Output the [X, Y] coordinate of the center of the cell containing the given text.  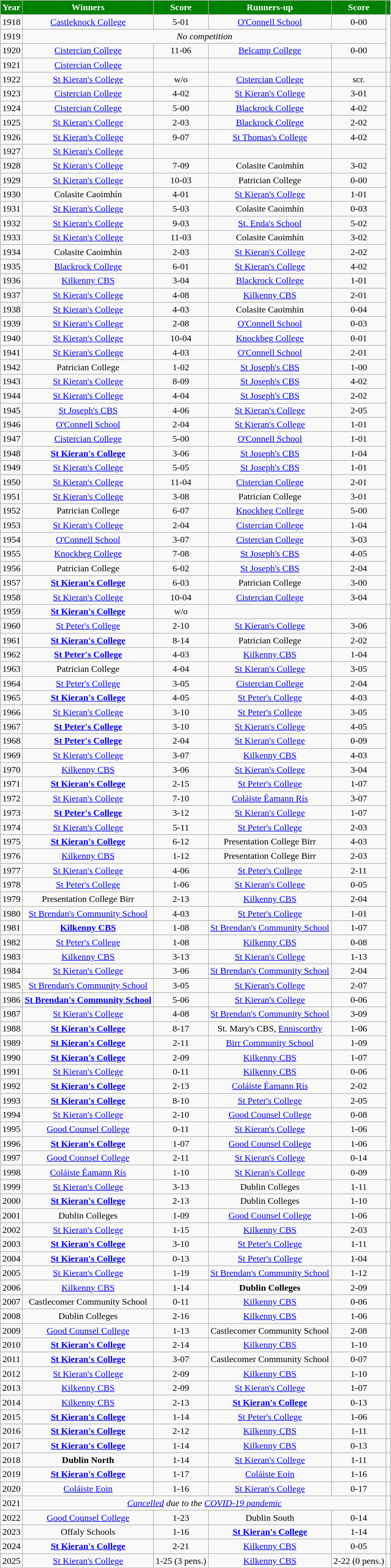
0-17 [358, 1489]
2005 [11, 1273]
5-02 [358, 223]
1998 [11, 1172]
2014 [11, 1403]
1982 [11, 942]
2025 [11, 1561]
1958 [11, 597]
8-14 [181, 640]
6-12 [181, 841]
St. Enda's School [270, 223]
1-02 [181, 367]
0-07 [358, 1359]
1994 [11, 1115]
2000 [11, 1201]
1-23 [181, 1517]
2011 [11, 1359]
2008 [11, 1316]
1962 [11, 655]
1-17 [181, 1474]
1954 [11, 540]
1944 [11, 396]
2-21 [181, 1546]
2024 [11, 1546]
10-03 [181, 180]
1924 [11, 108]
1927 [11, 151]
1978 [11, 885]
7-10 [181, 798]
1968 [11, 741]
1920 [11, 51]
1990 [11, 1057]
1940 [11, 338]
1952 [11, 511]
1966 [11, 712]
1995 [11, 1129]
2016 [11, 1431]
4-01 [181, 195]
6-02 [181, 568]
1955 [11, 554]
1985 [11, 985]
6-03 [181, 583]
8-10 [181, 1101]
1941 [11, 353]
1-25 (3 pens.) [181, 1561]
3-09 [358, 1014]
1971 [11, 784]
1935 [11, 266]
Belcamp College [270, 51]
7-08 [181, 554]
1992 [11, 1086]
2018 [11, 1460]
1921 [11, 65]
Dublin South [270, 1517]
3-00 [358, 583]
2-12 [181, 1431]
1945 [11, 410]
Cancelled due to the COVID-19 pandemic [205, 1503]
1977 [11, 870]
5-03 [181, 209]
1937 [11, 295]
1926 [11, 137]
3-03 [358, 540]
1983 [11, 957]
0-01 [358, 338]
1939 [11, 324]
1981 [11, 928]
Winners [88, 8]
1988 [11, 1028]
9-03 [181, 223]
2021 [11, 1503]
7-09 [181, 165]
2001 [11, 1215]
1980 [11, 914]
1922 [11, 79]
5-01 [181, 22]
1-00 [358, 367]
1957 [11, 583]
1930 [11, 195]
3-12 [181, 813]
1960 [11, 626]
Year [11, 8]
1936 [11, 281]
1973 [11, 813]
2015 [11, 1417]
2-22 (0 pens.) [358, 1561]
2-14 [181, 1345]
6-01 [181, 266]
1929 [11, 180]
11-04 [181, 482]
2-16 [181, 1316]
1931 [11, 209]
5-05 [181, 468]
1934 [11, 252]
Castleknock College [88, 22]
0-04 [358, 309]
2006 [11, 1287]
1976 [11, 856]
1997 [11, 1158]
1949 [11, 468]
1987 [11, 1014]
1965 [11, 698]
1967 [11, 727]
1928 [11, 165]
1993 [11, 1101]
1951 [11, 496]
1975 [11, 841]
11-03 [181, 238]
Offaly Schools [88, 1532]
1956 [11, 568]
1925 [11, 122]
1943 [11, 381]
1953 [11, 525]
1923 [11, 94]
No competition [205, 36]
9-07 [181, 137]
Birr Community School [270, 1043]
1932 [11, 223]
St. Mary's CBS, Enniscorthy [270, 1028]
2003 [11, 1244]
1979 [11, 899]
2019 [11, 1474]
1961 [11, 640]
2004 [11, 1259]
1964 [11, 683]
8-09 [181, 381]
2-07 [358, 985]
1999 [11, 1187]
2-15 [181, 784]
1986 [11, 1000]
2002 [11, 1230]
1942 [11, 367]
Runners-up [270, 8]
1948 [11, 453]
2013 [11, 1388]
2023 [11, 1532]
1963 [11, 669]
St Thomas's College [270, 137]
1974 [11, 827]
2012 [11, 1374]
2010 [11, 1345]
1938 [11, 309]
1969 [11, 755]
6-07 [181, 511]
1989 [11, 1043]
2022 [11, 1517]
2009 [11, 1330]
1991 [11, 1072]
11-06 [181, 51]
2017 [11, 1446]
1984 [11, 971]
1970 [11, 770]
2020 [11, 1489]
2007 [11, 1302]
1918 [11, 22]
1946 [11, 425]
3-08 [181, 496]
1919 [11, 36]
1933 [11, 238]
1-15 [181, 1230]
1996 [11, 1144]
5-11 [181, 827]
1947 [11, 439]
1-19 [181, 1273]
scr. [358, 79]
1959 [11, 611]
Dublin North [88, 1460]
1972 [11, 798]
1950 [11, 482]
8-17 [181, 1028]
5-06 [181, 1000]
